Locate the cell with the specified text and output its (x, y) center coordinate. 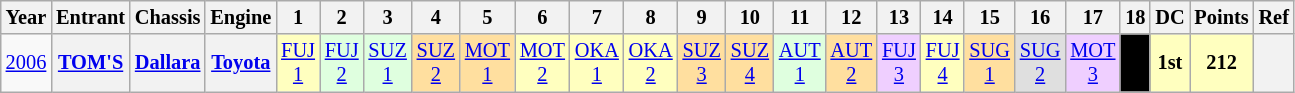
3 (388, 17)
212 (1222, 63)
MOT1 (488, 63)
13 (899, 17)
AUT2 (852, 63)
DC (1170, 17)
Dallara (168, 63)
MOT2 (542, 63)
15 (989, 17)
Year (26, 17)
14 (943, 17)
SUG2 (1040, 63)
Points (1222, 17)
16 (1040, 17)
2 (342, 17)
17 (1092, 17)
SUG1 (989, 63)
Ref (1274, 17)
FUJ4 (943, 63)
Chassis (168, 17)
18 (1135, 17)
7 (597, 17)
10 (750, 17)
2006 (26, 63)
TOM'S (90, 63)
FUJ1 (298, 63)
SUZ2 (436, 63)
MOT3 (1092, 63)
6 (542, 17)
FUJ2 (342, 63)
11 (800, 17)
12 (852, 17)
Engine (240, 17)
OKA1 (597, 63)
SUZ4 (750, 63)
5 (488, 17)
AUT1 (800, 63)
Entrant (90, 17)
4 (436, 17)
SUZ1 (388, 63)
1st (1170, 63)
1 (298, 17)
Toyota (240, 63)
8 (651, 17)
FUJ3 (899, 63)
OKA2 (651, 63)
9 (702, 17)
SUZ3 (702, 63)
